Provide the [X, Y] coordinate of the cell's center where the given text is located.  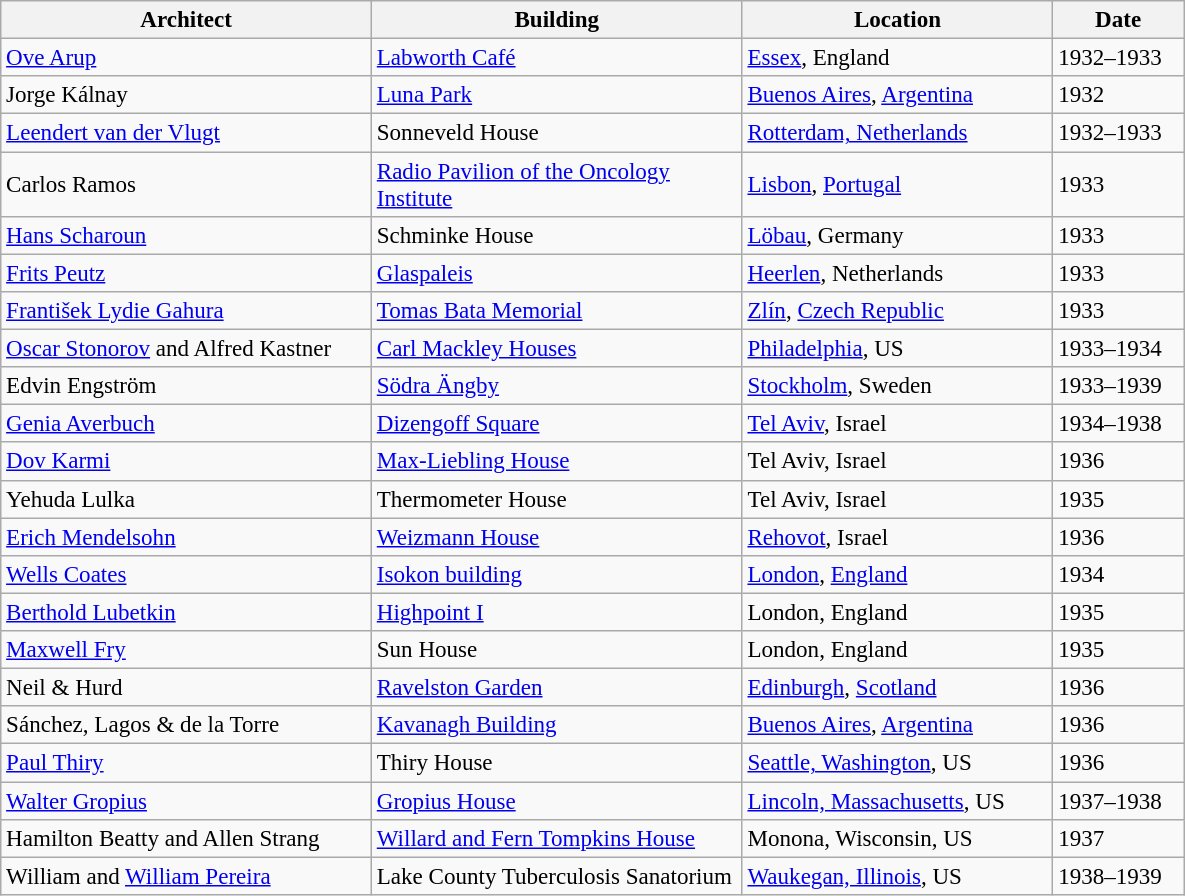
Edinburgh, Scotland [898, 688]
Philadelphia, US [898, 349]
Monona, Wisconsin, US [898, 839]
Leendert van der Vlugt [186, 133]
Kavanagh Building [556, 725]
Architect [186, 20]
Sánchez, Lagos & de la Torre [186, 725]
Gropius House [556, 801]
Yehuda Lulka [186, 499]
Waukegan, Illinois, US [898, 876]
Rotterdam, Netherlands [898, 133]
1933–1934 [1118, 349]
Dizengoff Square [556, 424]
Radio Pavilion of the Oncology Institute [556, 184]
Glaspaleis [556, 273]
Neil & Hurd [186, 688]
1932 [1118, 95]
Maxwell Fry [186, 650]
William and William Pereira [186, 876]
Schminke House [556, 236]
1938–1939 [1118, 876]
Date [1118, 20]
Ove Arup [186, 58]
Lincoln, Massachusetts, US [898, 801]
Weizmann House [556, 537]
Paul Thiry [186, 763]
Rehovot, Israel [898, 537]
Max-Liebling House [556, 462]
Jorge Kálnay [186, 95]
Zlín, Czech Republic [898, 311]
Building [556, 20]
Berthold Lubetkin [186, 612]
1934 [1118, 575]
Willard and Fern Tompkins House [556, 839]
Hans Scharoun [186, 236]
Dov Karmi [186, 462]
Löbau, Germany [898, 236]
Erich Mendelsohn [186, 537]
Lisbon, Portugal [898, 184]
1934–1938 [1118, 424]
Tomas Bata Memorial [556, 311]
Carl Mackley Houses [556, 349]
Seattle, Washington, US [898, 763]
Sonneveld House [556, 133]
Thermometer House [556, 499]
František Lydie Gahura [186, 311]
Isokon building [556, 575]
Essex, England [898, 58]
Highpoint I [556, 612]
1937 [1118, 839]
Södra Ängby [556, 386]
Ravelston Garden [556, 688]
Edvin Engström [186, 386]
Wells Coates [186, 575]
Hamilton Beatty and Allen Strang [186, 839]
Heerlen, Netherlands [898, 273]
Walter Gropius [186, 801]
Oscar Stonorov and Alfred Kastner [186, 349]
Location [898, 20]
Sun House [556, 650]
1937–1938 [1118, 801]
Thiry House [556, 763]
Stockholm, Sweden [898, 386]
Luna Park [556, 95]
Frits Peutz [186, 273]
Labworth Café [556, 58]
Genia Averbuch [186, 424]
1933–1939 [1118, 386]
Carlos Ramos [186, 184]
Lake County Tuberculosis Sanatorium [556, 876]
